For the text-containing cell, return its midpoint in (X, Y) coordinate format. 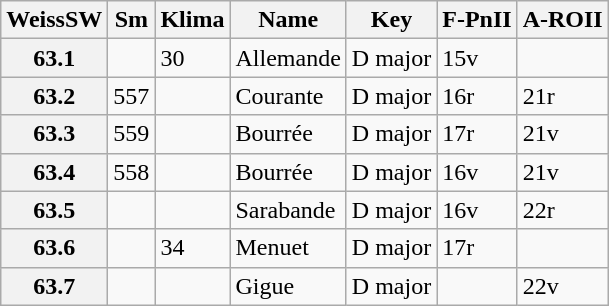
63.5 (54, 210)
Menuet (288, 248)
Courante (288, 96)
Gigue (288, 286)
63.7 (54, 286)
Sarabande (288, 210)
63.6 (54, 248)
Allemande (288, 58)
Key (391, 20)
34 (192, 248)
Name (288, 20)
WeissSW (54, 20)
63.4 (54, 172)
63.1 (54, 58)
15v (477, 58)
63.3 (54, 134)
Sm (132, 20)
63.2 (54, 96)
21r (562, 96)
22v (562, 286)
22r (562, 210)
558 (132, 172)
A-ROII (562, 20)
F-PnII (477, 20)
30 (192, 58)
Klima (192, 20)
16r (477, 96)
559 (132, 134)
557 (132, 96)
